Scan for the cell matching the given text and deliver its (x, y) coordinate at center. 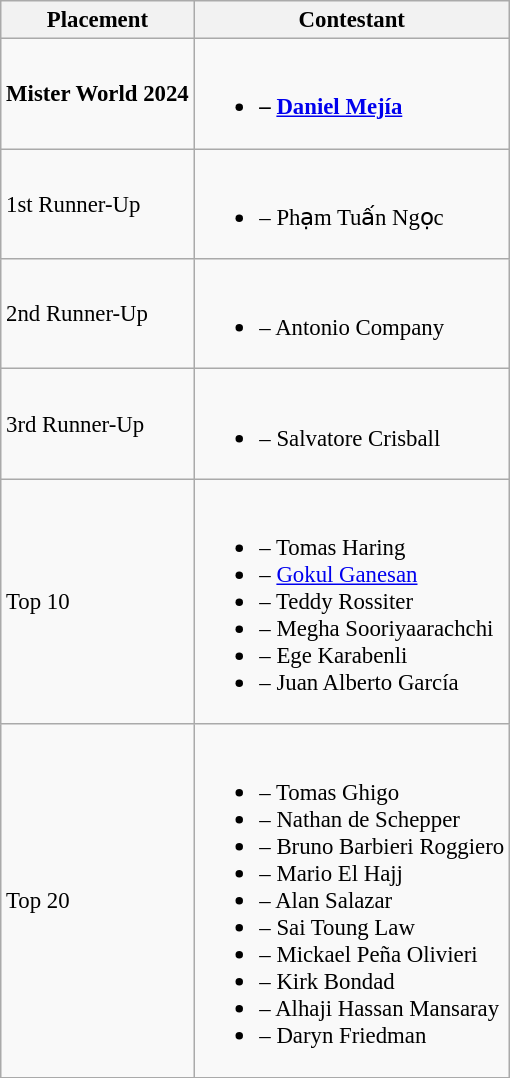
Placement (98, 20)
– Phạm Tuấn Ngọc (352, 204)
– Antonio Company (352, 314)
2nd Runner-Up (98, 314)
Contestant (352, 20)
– Tomas Haring – Gokul Ganesan – Teddy Rossiter – Megha Sooriyaarachchi – Ege Karabenli – Juan Alberto García (352, 602)
Mister World 2024 (98, 94)
1st Runner-Up (98, 204)
3rd Runner-Up (98, 424)
Top 10 (98, 602)
Top 20 (98, 900)
– Salvatore Crisball (352, 424)
– Daniel Mejía (352, 94)
